Extract the [X, Y] coordinate from the center of the cell holding the provided text.  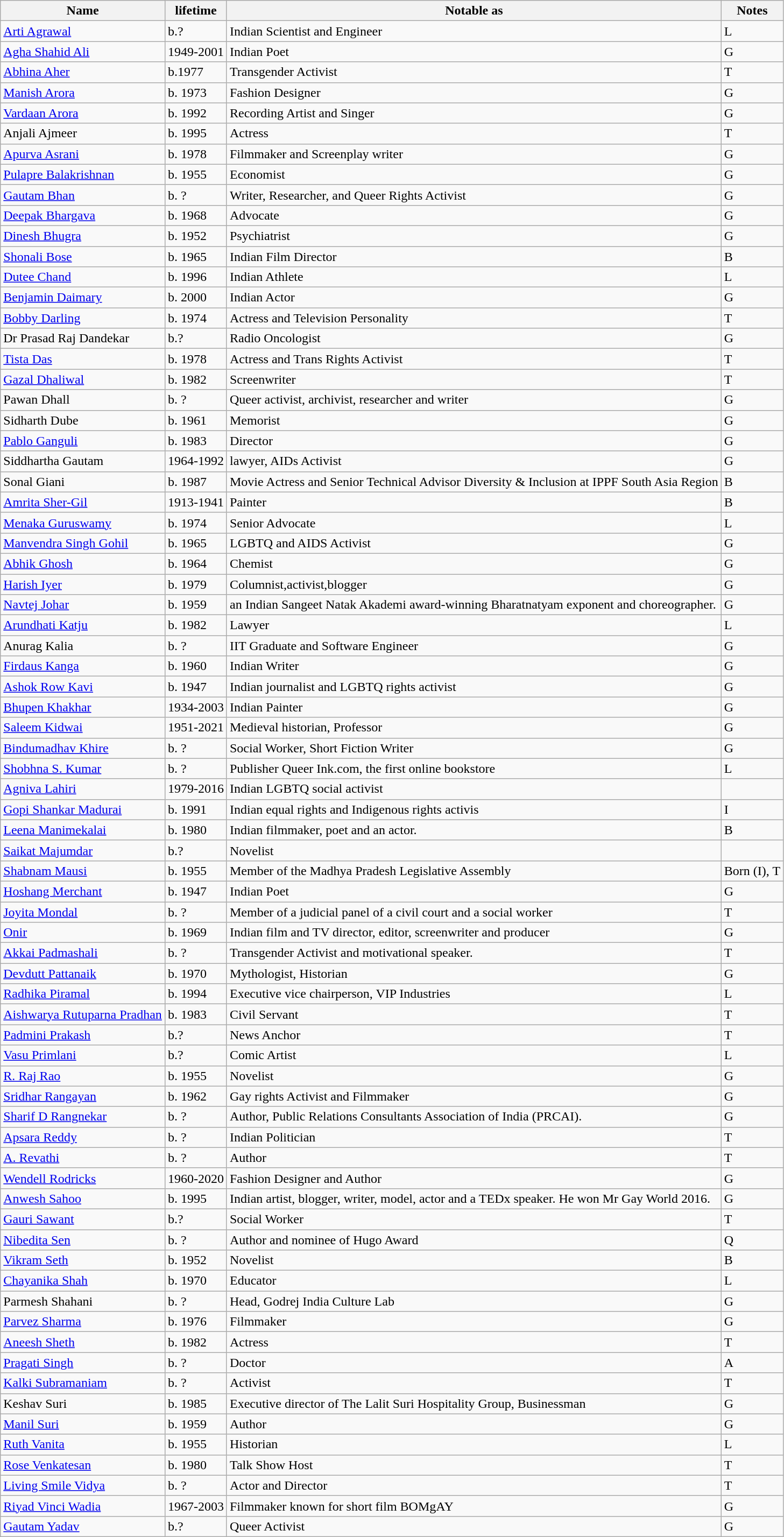
Apsara Reddy [83, 1137]
Indian artist, blogger, writer, model, actor and a TEDx speaker. He won Mr Gay World 2016. [474, 1198]
Director [474, 441]
Head, Godrej India Culture Lab [474, 1301]
Member of a judicial panel of a civil court and a social worker [474, 912]
Arundhati Katju [83, 625]
Ruth Vanita [83, 1444]
Q [752, 1239]
Historian [474, 1444]
Siddhartha Gautam [83, 461]
Executive vice chairperson, VIP Industries [474, 994]
b. 2000 [196, 298]
Actress and Television Personality [474, 318]
Indian Film Director [474, 257]
Indian film and TV director, editor, screenwriter and producer [474, 933]
R. Raj Rao [83, 1076]
Notable as [474, 11]
News Anchor [474, 1035]
Born (I), T [752, 871]
Saleem Kidwai [83, 728]
Medieval historian, Professor [474, 728]
Bindumadhav Khire [83, 748]
Indian Politician [474, 1137]
Padmini Prakash [83, 1035]
Apurva Asrani [83, 154]
Activist [474, 1383]
Member of the Madhya Pradesh Legislative Assembly [474, 871]
b. 1996 [196, 277]
Social Worker, Short Fiction Writer [474, 748]
1964-1992 [196, 461]
Indian Athlete [474, 277]
Mythologist, Historian [474, 974]
Deepak Bhargava [83, 215]
Anjali Ajmeer [83, 133]
Fashion Designer and Author [474, 1178]
b. 1985 [196, 1404]
b. 1962 [196, 1096]
Manvendra Singh Gohil [83, 543]
Movie Actress and Senior Technical Advisor Diversity & Inclusion at IPPF South Asia Region [474, 482]
Gautam Yadav [83, 1526]
b. 1968 [196, 215]
Abhik Ghosh [83, 563]
Vasu Primlani [83, 1055]
b. 1969 [196, 933]
Sharif D Rangnekar [83, 1117]
Indian Painter [474, 707]
Indian equal rights and Indigenous rights activis [474, 809]
IIT Graduate and Software Engineer [474, 646]
lawyer, AIDs Activist [474, 461]
Radhika Piramal [83, 994]
b. 1979 [196, 584]
an Indian Sangeet Natak Akademi award-winning Bharatnatyam exponent and choreographer. [474, 605]
Fashion Designer [474, 93]
Keshav Suri [83, 1404]
Amrita Sher-Gil [83, 502]
Pablo Ganguli [83, 441]
Indian Actor [474, 298]
Transgender Activist [474, 72]
Columnist,activist,blogger [474, 584]
Psychiatrist [474, 236]
Indian LGBTQ social activist [474, 789]
Rose Venkatesan [83, 1465]
Dinesh Bhugra [83, 236]
b. 1976 [196, 1322]
Vardaan Arora [83, 113]
Riyad Vinci Wadia [83, 1506]
Gopi Shankar Madurai [83, 809]
Leena Manimekalai [83, 830]
Filmmaker known for short film BOMgAY [474, 1506]
Social Worker [474, 1219]
b.1977 [196, 72]
Chemist [474, 563]
b. 1960 [196, 666]
Agniva Lahiri [83, 789]
A. Revathi [83, 1158]
Abhina Aher [83, 72]
Indian Writer [474, 666]
Wendell Rodricks [83, 1178]
LGBTQ and AIDS Activist [474, 543]
Publisher Queer Ink.com, the first online bookstore [474, 768]
Comic Artist [474, 1055]
Shabnam Mausi [83, 871]
1949-2001 [196, 52]
1967-2003 [196, 1506]
1979-2016 [196, 789]
Shobhna S. Kumar [83, 768]
A [752, 1363]
Ashok Row Kavi [83, 687]
Dutee Chand [83, 277]
Advocate [474, 215]
Manil Suri [83, 1424]
Kalki Subramaniam [83, 1383]
b. 1961 [196, 420]
Parmesh Shahani [83, 1301]
Filmmaker [474, 1322]
Harish Iyer [83, 584]
Arti Agrawal [83, 31]
Actor and Director [474, 1485]
1934-2003 [196, 707]
b. 1992 [196, 113]
1951-2021 [196, 728]
I [752, 809]
Educator [474, 1281]
b. 1964 [196, 563]
b. 1987 [196, 482]
Indian Scientist and Engineer [474, 31]
Aishwarya Rutuparna Pradhan [83, 1014]
Economist [474, 174]
Anwesh Sahoo [83, 1198]
Akkai Padmashali [83, 953]
Queer activist, archivist, researcher and writer [474, 400]
Name [83, 11]
b. 1973 [196, 93]
Executive director of The Lalit Suri Hospitality Group, Businessman [474, 1404]
Parvez Sharma [83, 1322]
Benjamin Daimary [83, 298]
Living Smile Vidya [83, 1485]
Author, Public Relations Consultants Association of India (PRCAI). [474, 1117]
lifetime [196, 11]
Gay rights Activist and Filmmaker [474, 1096]
Sonal Giani [83, 482]
Vikram Seth [83, 1260]
Civil Servant [474, 1014]
Senior Advocate [474, 523]
Tista Das [83, 359]
1960-2020 [196, 1178]
Indian filmmaker, poet and an actor. [474, 830]
Agha Shahid Ali [83, 52]
Gautam Bhan [83, 195]
Sidharth Dube [83, 420]
Talk Show Host [474, 1465]
Transgender Activist and motivational speaker. [474, 953]
Firdaus Kanga [83, 666]
Recording Artist and Singer [474, 113]
Pawan Dhall [83, 400]
Nibedita Sen [83, 1239]
Navtej Johar [83, 605]
Lawyer [474, 625]
Sridhar Rangayan [83, 1096]
Devdutt Pattanaik [83, 974]
Indian journalist and LGBTQ rights activist [474, 687]
Shonali Bose [83, 257]
Menaka Guruswamy [83, 523]
Joyita Mondal [83, 912]
Bhupen Khakhar [83, 707]
Notes [752, 11]
Chayanika Shah [83, 1281]
Hoshang Merchant [83, 891]
Saikat Majumdar [83, 850]
Gauri Sawant [83, 1219]
Radio Oncologist [474, 339]
Manish Arora [83, 93]
Dr Prasad Raj Dandekar [83, 339]
Aneesh Sheth [83, 1342]
Gazal Dhaliwal [83, 379]
Onir [83, 933]
Filmmaker and Screenplay writer [474, 154]
Bobby Darling [83, 318]
Memorist [474, 420]
Author and nominee of Hugo Award [474, 1239]
Screenwriter [474, 379]
Anurag Kalia [83, 646]
Queer Activist [474, 1526]
Pragati Singh [83, 1363]
1913-1941 [196, 502]
Actress and Trans Rights Activist [474, 359]
Pulapre Balakrishnan [83, 174]
b. 1994 [196, 994]
Painter [474, 502]
b. 1991 [196, 809]
Doctor [474, 1363]
Writer, Researcher, and Queer Rights Activist [474, 195]
